Output the [x, y] coordinate of the center of the cell containing the given text.  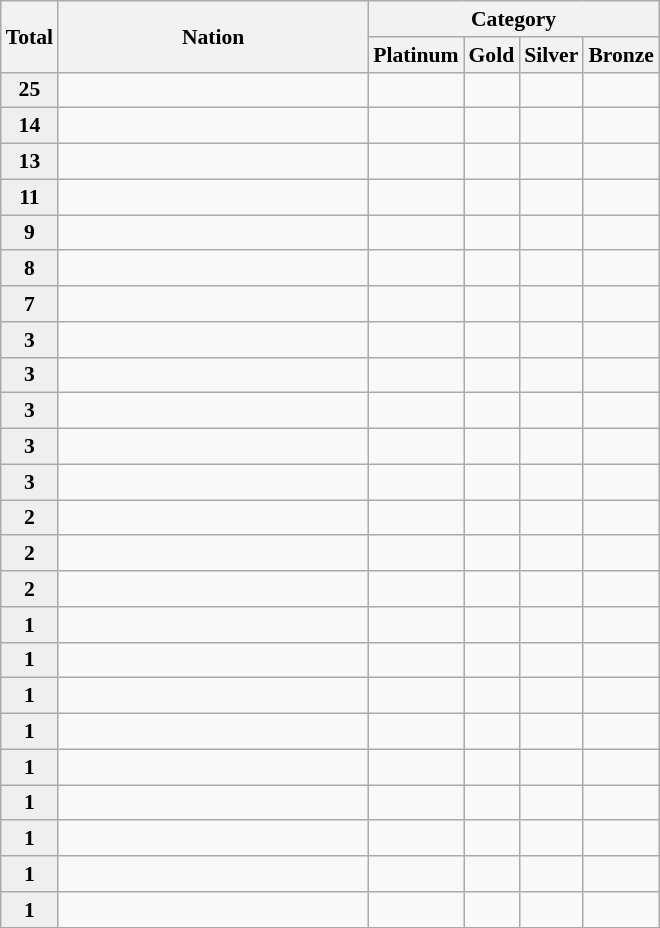
Bronze [621, 55]
Category [514, 19]
11 [30, 197]
Nation [213, 36]
9 [30, 233]
Total [30, 36]
Platinum [416, 55]
25 [30, 90]
8 [30, 269]
Gold [492, 55]
13 [30, 162]
14 [30, 126]
Silver [551, 55]
7 [30, 304]
